Identify which cell holds the provided text, then report its (X, Y) central coordinate. 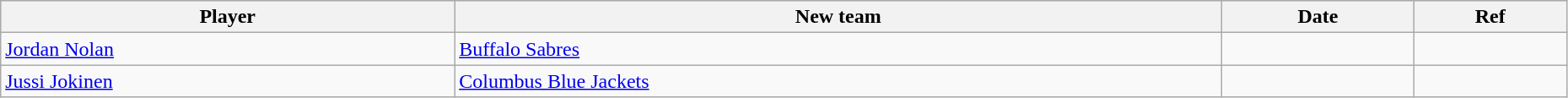
Jordan Nolan (228, 49)
Ref (1490, 17)
Jussi Jokinen (228, 81)
Columbus Blue Jackets (838, 81)
Buffalo Sabres (838, 49)
Date (1317, 17)
New team (838, 17)
Player (228, 17)
